Return [x, y] of the center of cell containing provided text 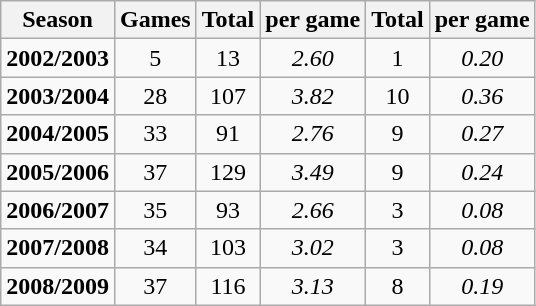
93 [228, 210]
0.36 [482, 96]
2008/2009 [58, 286]
2007/2008 [58, 248]
0.27 [482, 134]
116 [228, 286]
2003/2004 [58, 96]
107 [228, 96]
2002/2003 [58, 58]
28 [155, 96]
2.66 [313, 210]
35 [155, 210]
Games [155, 20]
2.60 [313, 58]
5 [155, 58]
2006/2007 [58, 210]
2005/2006 [58, 172]
10 [398, 96]
1 [398, 58]
103 [228, 248]
2004/2005 [58, 134]
0.20 [482, 58]
129 [228, 172]
3.02 [313, 248]
33 [155, 134]
Season [58, 20]
0.19 [482, 286]
8 [398, 286]
3.13 [313, 286]
3.82 [313, 96]
0.24 [482, 172]
2.76 [313, 134]
91 [228, 134]
34 [155, 248]
13 [228, 58]
3.49 [313, 172]
